Return (x, y) of the center of cell containing provided text 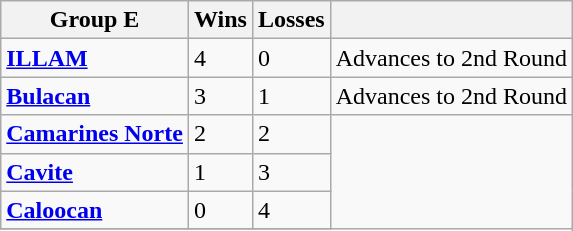
Cavite (95, 172)
ILLAM (95, 58)
Losses (291, 20)
Group E (95, 20)
Camarines Norte (95, 134)
Caloocan (95, 210)
Wins (220, 20)
Bulacan (95, 96)
